Determine the (X, Y) coordinate at the center of the cell enclosing the given text.  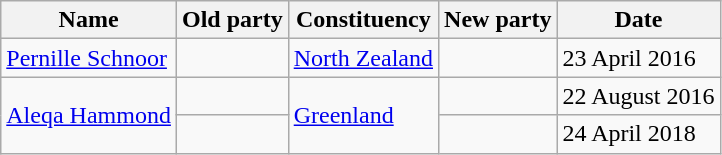
New party (498, 20)
Date (638, 20)
Pernille Schnoor (89, 58)
Greenland (363, 115)
Name (89, 20)
Constituency (363, 20)
North Zealand (363, 58)
24 April 2018 (638, 134)
Old party (232, 20)
23 April 2016 (638, 58)
Aleqa Hammond (89, 115)
22 August 2016 (638, 96)
